Determine the [x, y] coordinate at the center of the cell enclosing the given text.  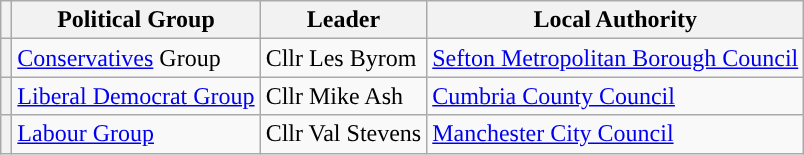
Manchester City Council [616, 134]
Local Authority [616, 20]
Cllr Val Stevens [344, 134]
Leader [344, 20]
Political Group [136, 20]
Conservatives Group [136, 58]
Labour Group [136, 134]
Cllr Mike Ash [344, 96]
Cllr Les Byrom [344, 58]
Sefton Metropolitan Borough Council [616, 58]
Liberal Democrat Group [136, 96]
Cumbria County Council [616, 96]
